Capture the cell that displays the provided text and extract its [X, Y] central coordinate. 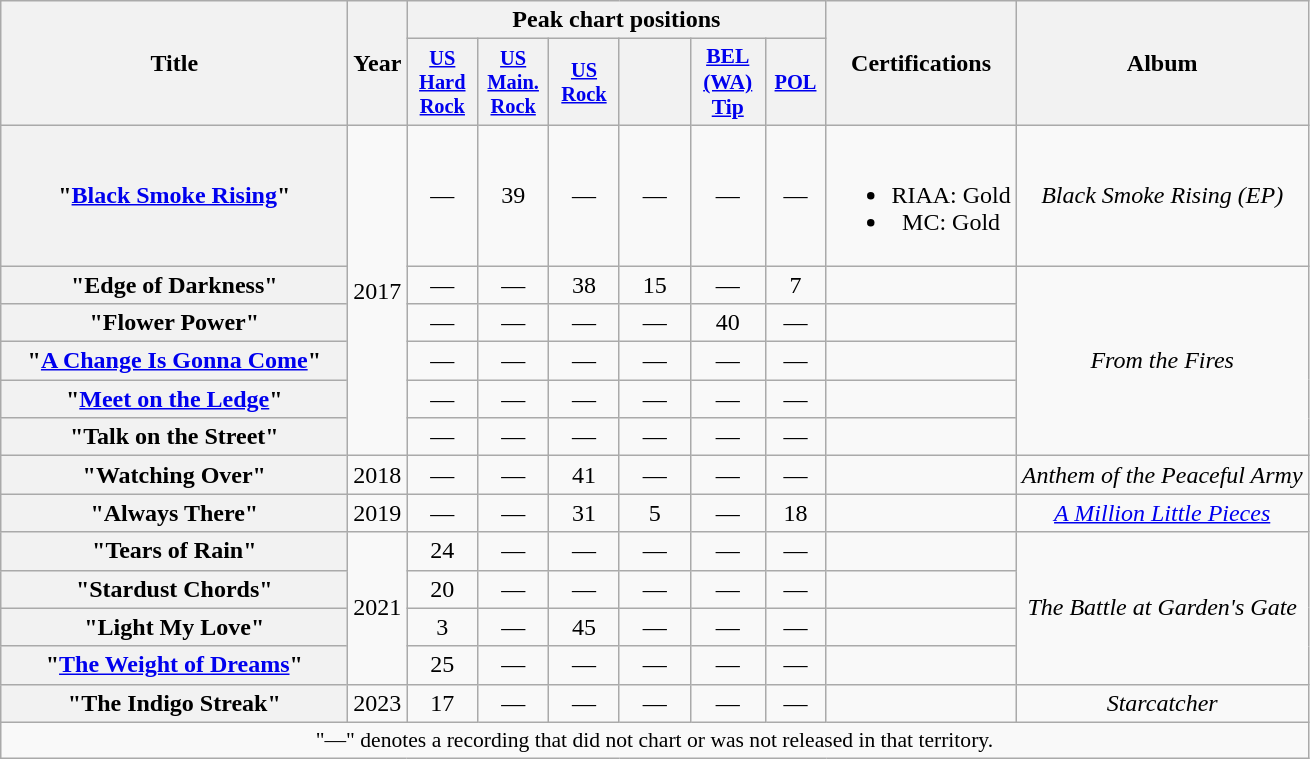
"Always There" [174, 513]
From the Fires [1162, 361]
3 [442, 627]
USRock [584, 82]
15 [654, 285]
2021 [378, 608]
Starcatcher [1162, 703]
17 [442, 703]
"Black Smoke Rising" [174, 195]
"A Change Is Gonna Come" [174, 361]
"Flower Power" [174, 323]
USHardRock [442, 82]
The Battle at Garden's Gate [1162, 608]
20 [442, 589]
"Meet on the Ledge" [174, 399]
24 [442, 551]
Peak chart positions [616, 20]
5 [654, 513]
"Light My Love" [174, 627]
BEL(WA)Tip [728, 82]
"Talk on the Street" [174, 437]
31 [584, 513]
"Watching Over" [174, 475]
Year [378, 64]
"Tears of Rain" [174, 551]
Black Smoke Rising (EP) [1162, 195]
"Stardust Chords" [174, 589]
18 [796, 513]
2017 [378, 290]
Anthem of the Peaceful Army [1162, 475]
"Edge of Darkness" [174, 285]
2018 [378, 475]
38 [584, 285]
2019 [378, 513]
Album [1162, 64]
"The Weight of Dreams" [174, 665]
"—" denotes a recording that did not chart or was not released in that territory. [654, 740]
RIAA: GoldMC: Gold [921, 195]
"The Indigo Streak" [174, 703]
39 [514, 195]
POL [796, 82]
41 [584, 475]
40 [728, 323]
45 [584, 627]
A Million Little Pieces [1162, 513]
Title [174, 64]
25 [442, 665]
USMain.Rock [514, 82]
Certifications [921, 64]
2023 [378, 703]
7 [796, 285]
